Locate the cell with the specified text and output its [X, Y] center coordinate. 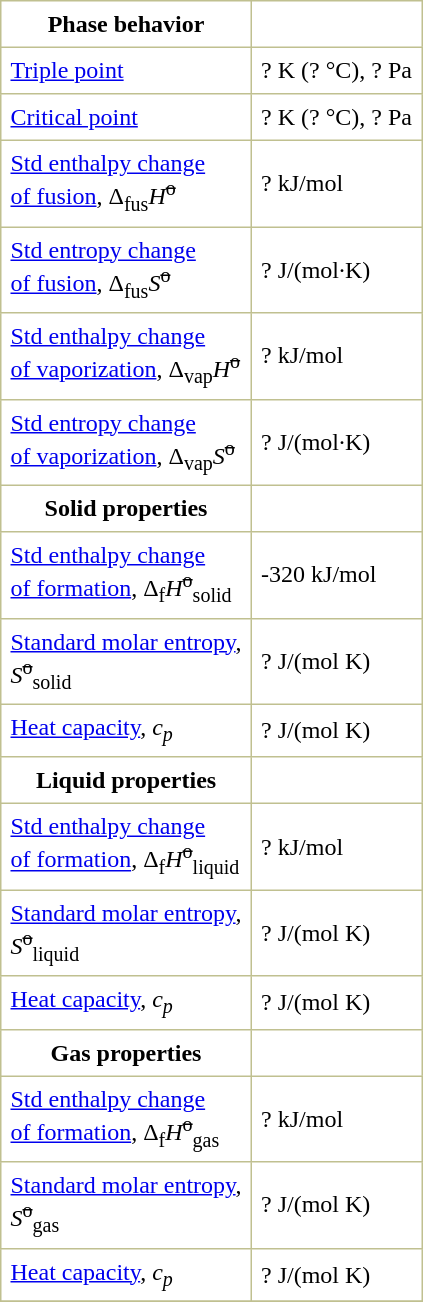
Phase behavior [126, 24]
Standard molar entropy,Sosolid [126, 661]
Std enthalpy changeof fusion, ΔfusHo [126, 183]
Solid properties [126, 508]
Std enthalpy changeof vaporization, ΔvapHo [126, 356]
Triple point [126, 70]
-320 kJ/mol [336, 575]
Std entropy changeof vaporization, ΔvapSo [126, 442]
Gas properties [126, 1052]
Liquid properties [126, 780]
Critical point [126, 117]
Standard molar entropy,Sogas [126, 1205]
Std entropy changeof fusion, ΔfusSo [126, 270]
Standard molar entropy,Soliquid [126, 933]
Std enthalpy changeof formation, ΔfHoliquid [126, 847]
Std enthalpy changeof formation, ΔfHosolid [126, 575]
Std enthalpy changeof formation, ΔfHogas [126, 1119]
